Provide the (X, Y) coordinate of the cell's center where the given text is located.  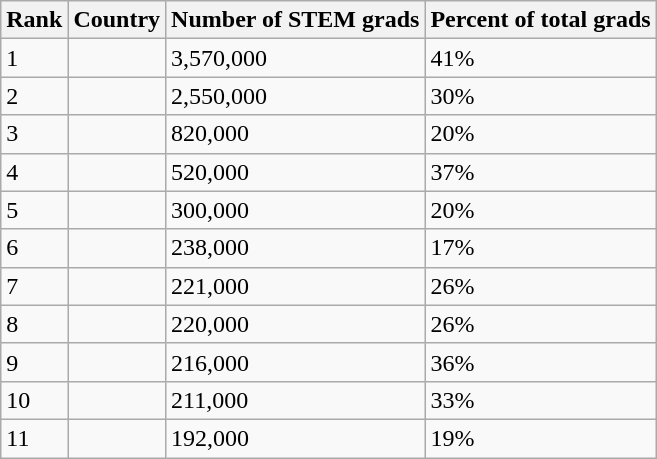
211,000 (296, 400)
10 (34, 400)
220,000 (296, 324)
8 (34, 324)
17% (540, 248)
2 (34, 96)
3,570,000 (296, 58)
520,000 (296, 172)
1 (34, 58)
Number of STEM grads (296, 20)
3 (34, 134)
300,000 (296, 210)
2,550,000 (296, 96)
5 (34, 210)
Rank (34, 20)
Country (117, 20)
221,000 (296, 286)
238,000 (296, 248)
216,000 (296, 362)
9 (34, 362)
7 (34, 286)
Percent of total grads (540, 20)
33% (540, 400)
11 (34, 438)
192,000 (296, 438)
41% (540, 58)
4 (34, 172)
36% (540, 362)
820,000 (296, 134)
37% (540, 172)
30% (540, 96)
6 (34, 248)
19% (540, 438)
